Return the [x, y] coordinate for the center point of the cell that contains the specified text.  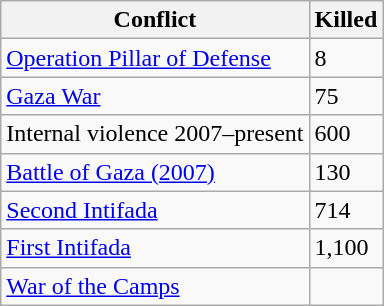
600 [346, 134]
War of the Camps [155, 286]
Gaza War [155, 96]
130 [346, 172]
Second Intifada [155, 210]
Operation Pillar of Defense [155, 58]
Internal violence 2007–present [155, 134]
First Intifada [155, 248]
Battle of Gaza (2007) [155, 172]
714 [346, 210]
1,100 [346, 248]
75 [346, 96]
Conflict [155, 20]
8 [346, 58]
Killed [346, 20]
